For the text-containing cell, return its midpoint in [x, y] coordinate format. 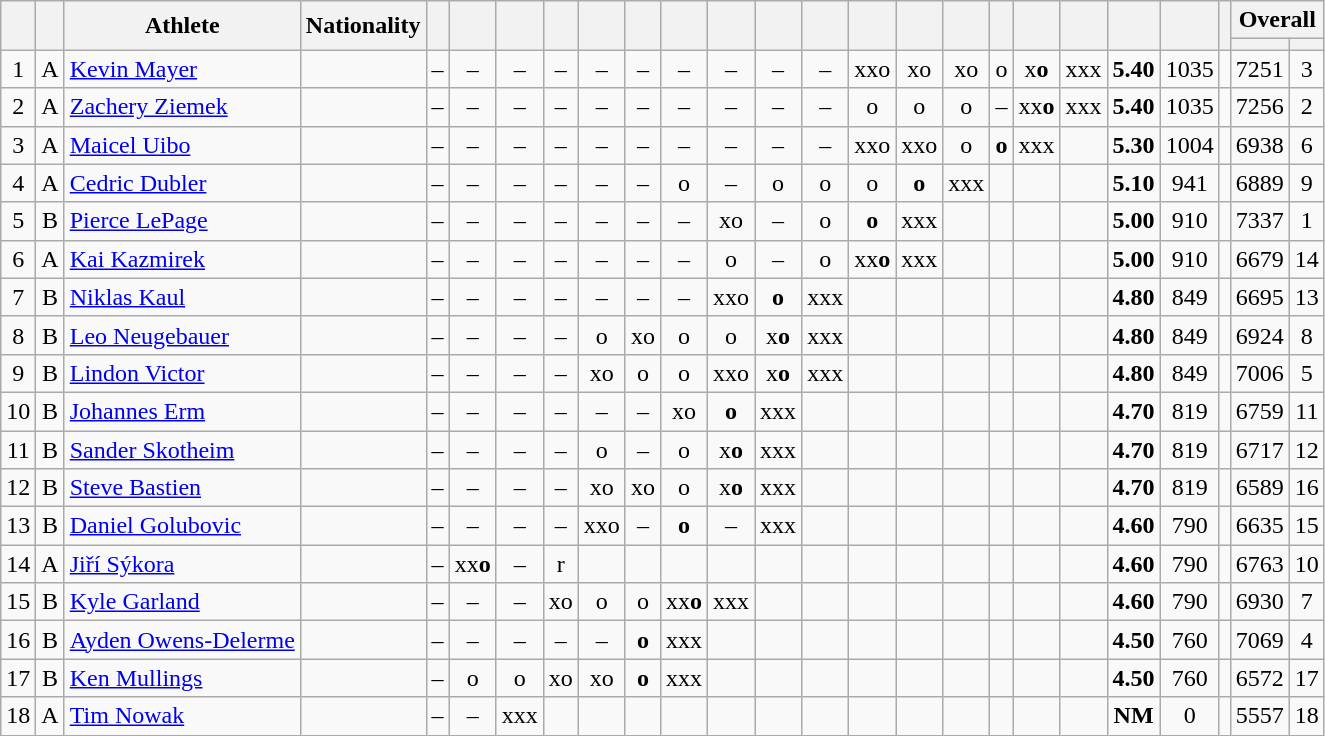
5.30 [1134, 145]
5557 [1260, 716]
6679 [1260, 259]
6695 [1260, 297]
Ayden Owens-Delerme [182, 640]
941 [1190, 183]
6924 [1260, 335]
0 [1190, 716]
Niklas Kaul [182, 297]
6938 [1260, 145]
6889 [1260, 183]
Kyle Garland [182, 602]
6930 [1260, 602]
Kevin Mayer [182, 69]
Maicel Uibo [182, 145]
Tim Nowak [182, 716]
Kai Kazmirek [182, 259]
Overall [1277, 20]
6759 [1260, 411]
Sander Skotheim [182, 449]
Zachery Ziemek [182, 107]
Steve Bastien [182, 488]
6589 [1260, 488]
Daniel Golubovic [182, 526]
6572 [1260, 678]
Cedric Dubler [182, 183]
Leo Neugebauer [182, 335]
Lindon Victor [182, 373]
Athlete [182, 26]
NM [1134, 716]
7256 [1260, 107]
7251 [1260, 69]
Nationality [363, 26]
Pierce LePage [182, 221]
6763 [1260, 564]
7069 [1260, 640]
7006 [1260, 373]
6635 [1260, 526]
1004 [1190, 145]
7337 [1260, 221]
r [560, 564]
Ken Mullings [182, 678]
Jiří Sýkora [182, 564]
Johannes Erm [182, 411]
5.10 [1134, 183]
6717 [1260, 449]
